Determine the (x, y) coordinate at the center of the cell enclosing the given text.  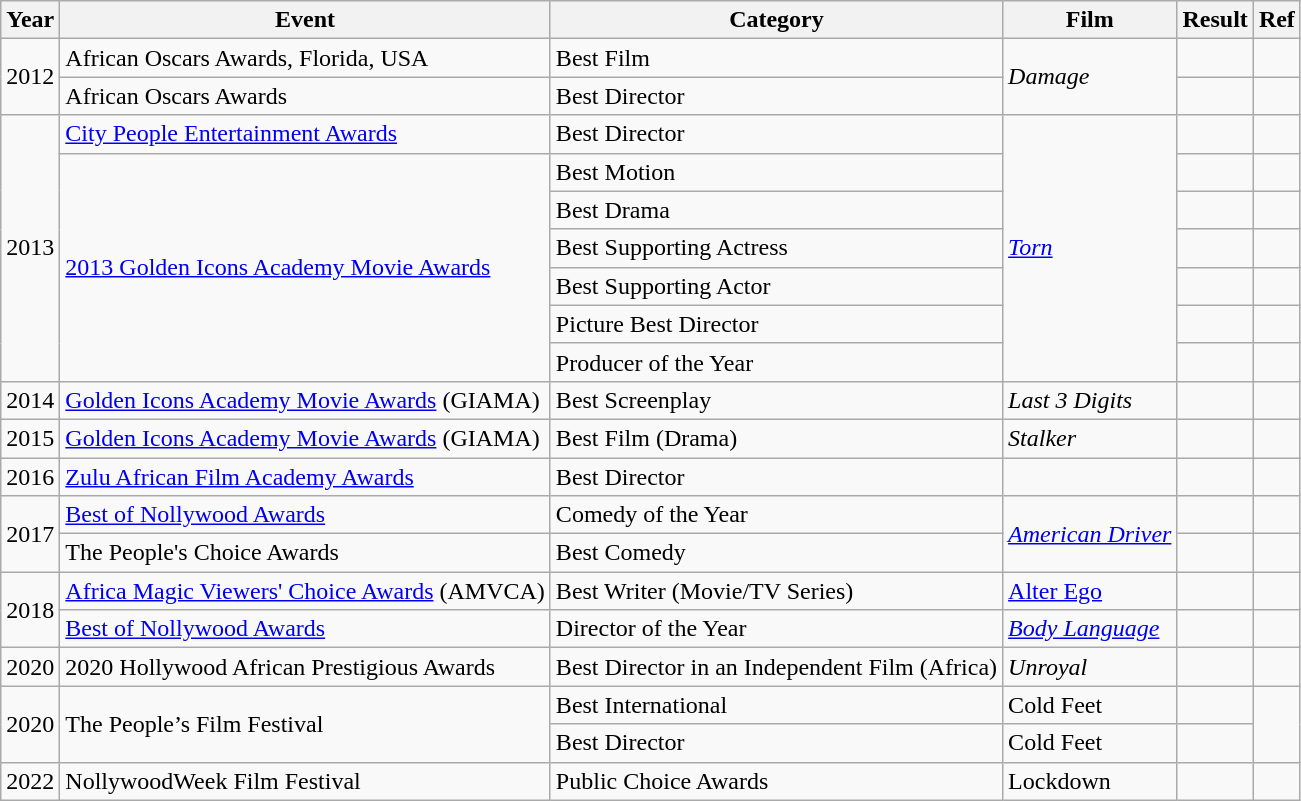
Best Drama (776, 210)
Best Director in an Independent Film (Africa) (776, 667)
Best Film (Drama) (776, 438)
African Oscars Awards (306, 96)
2022 (30, 781)
2015 (30, 438)
Best Supporting Actress (776, 248)
Best Writer (Movie/TV Series) (776, 591)
American Driver (1090, 534)
Zulu African Film Academy Awards (306, 477)
Best International (776, 705)
Film (1090, 20)
Unroyal (1090, 667)
Body Language (1090, 629)
The People's Choice Awards (306, 553)
2012 (30, 77)
Year (30, 20)
African Oscars Awards, Florida, USA (306, 58)
Producer of the Year (776, 362)
Lockdown (1090, 781)
Last 3 Digits (1090, 400)
Stalker (1090, 438)
Damage (1090, 77)
Africa Magic Viewers' Choice Awards (AMVCA) (306, 591)
City People Entertainment Awards (306, 134)
Best Comedy (776, 553)
Best Supporting Actor (776, 286)
2017 (30, 534)
Ref (1276, 20)
Picture Best Director (776, 324)
Best Film (776, 58)
Public Choice Awards (776, 781)
2018 (30, 610)
2013 Golden Icons Academy Movie Awards (306, 267)
2020 Hollywood African Prestigious Awards (306, 667)
Result (1215, 20)
The People’s Film Festival (306, 724)
Director of the Year (776, 629)
Category (776, 20)
2014 (30, 400)
2013 (30, 248)
Torn (1090, 248)
NollywoodWeek Film Festival (306, 781)
Event (306, 20)
2016 (30, 477)
Best Screenplay (776, 400)
Alter Ego (1090, 591)
Best Motion (776, 172)
Comedy of the Year (776, 515)
